From the cell containing the given text, extract its center point as (X, Y) coordinate. 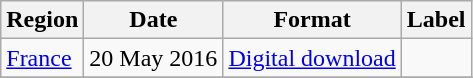
Region (42, 20)
Digital download (312, 58)
France (42, 58)
Label (436, 20)
20 May 2016 (154, 58)
Format (312, 20)
Date (154, 20)
